Provide the [X, Y] coordinate of the cell's center where the given text is located.  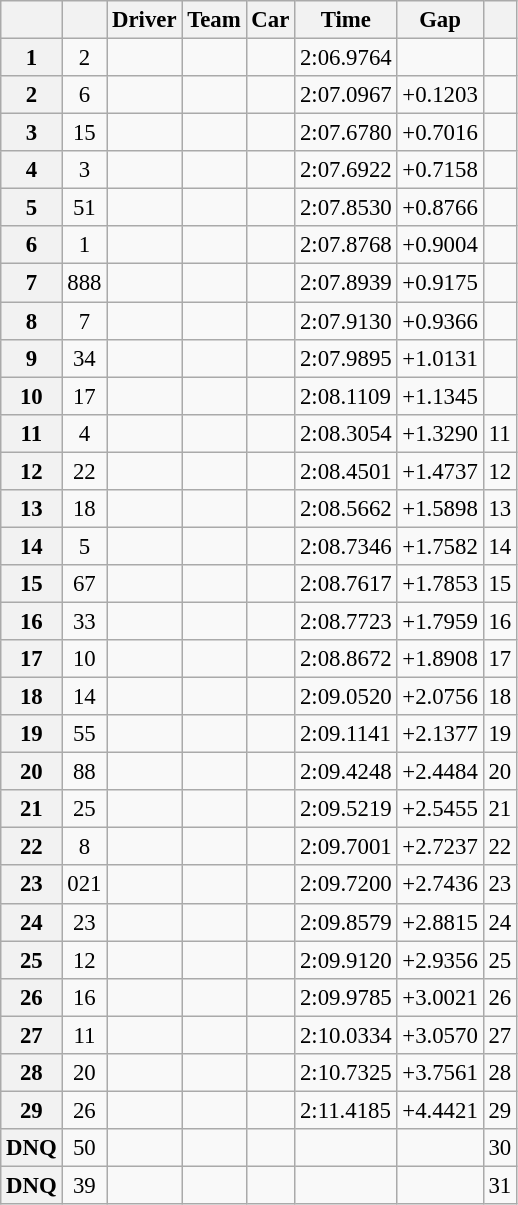
2:09.5219 [346, 809]
+0.8766 [440, 208]
2:10.7325 [346, 1073]
+1.7959 [440, 621]
2:07.9895 [346, 358]
2:09.7200 [346, 885]
+2.7237 [440, 847]
+3.0570 [440, 1035]
+1.7853 [440, 584]
+2.1377 [440, 734]
2:11.4185 [346, 1110]
55 [84, 734]
Time [346, 20]
+2.7436 [440, 885]
30 [500, 1148]
+4.4421 [440, 1110]
2:07.8530 [346, 208]
33 [84, 621]
Gap [440, 20]
+2.5455 [440, 809]
+0.7016 [440, 133]
2:10.0334 [346, 1035]
+3.7561 [440, 1073]
2:09.7001 [346, 847]
88 [84, 772]
+1.4737 [440, 471]
2:08.4501 [346, 471]
2:09.8579 [346, 922]
+0.9366 [440, 321]
+1.8908 [440, 659]
2:09.1141 [346, 734]
888 [84, 283]
2:08.5662 [346, 509]
2:09.9785 [346, 997]
+0.9004 [440, 245]
+1.7582 [440, 546]
2:08.1109 [346, 396]
2:07.8939 [346, 283]
31 [500, 1185]
2:08.7617 [346, 584]
2:09.0520 [346, 697]
+3.0021 [440, 997]
2:08.7723 [346, 621]
+0.1203 [440, 95]
2:08.3054 [346, 433]
34 [84, 358]
2:07.0967 [346, 95]
2:07.8768 [346, 245]
2:07.6922 [346, 170]
Car [270, 20]
+1.0131 [440, 358]
+2.8815 [440, 922]
51 [84, 208]
67 [84, 584]
2:07.9130 [346, 321]
2:08.7346 [346, 546]
39 [84, 1185]
2:07.6780 [346, 133]
+1.1345 [440, 396]
+2.9356 [440, 960]
2:09.9120 [346, 960]
+1.3290 [440, 433]
+0.7158 [440, 170]
021 [84, 885]
+1.5898 [440, 509]
+2.4484 [440, 772]
2:08.8672 [346, 659]
+2.0756 [440, 697]
50 [84, 1148]
Team [214, 20]
+0.9175 [440, 283]
2:06.9764 [346, 58]
9 [32, 358]
Driver [144, 20]
2:09.4248 [346, 772]
